Scan for the cell matching the given text and deliver its [x, y] coordinate at center. 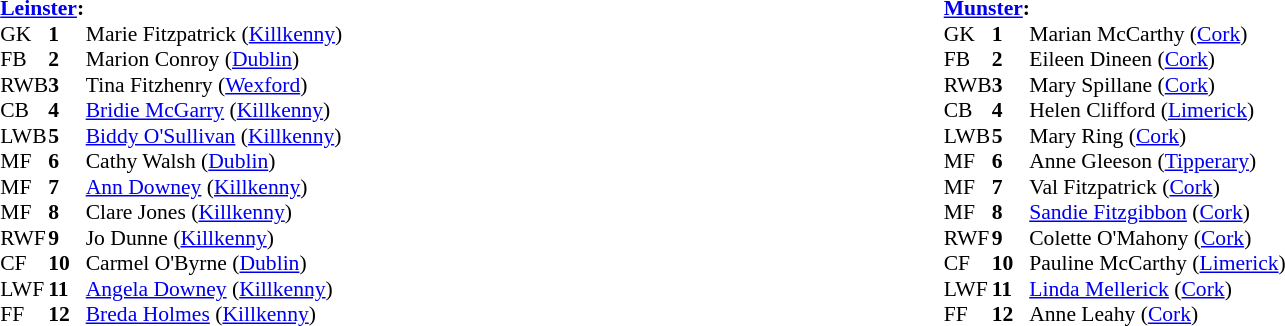
Bridie McGarry (Killkenny) [214, 111]
Jo Dunne (Killkenny) [214, 238]
Marion Conroy (Dublin) [214, 59]
Biddy O'Sullivan (Killkenny) [214, 136]
Clare Jones (Killkenny) [214, 213]
Tina Fitzhenry (Wexford) [214, 85]
Angela Downey (Killkenny) [214, 289]
Carmel O'Byrne (Dublin) [214, 263]
Ann Downey (Killkenny) [214, 187]
Cathy Walsh (Dublin) [214, 161]
Marie Fitzpatrick (Killkenny) [214, 34]
